For the text-containing cell, return its midpoint in [x, y] coordinate format. 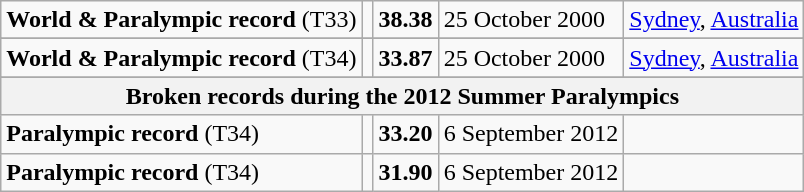
33.87 [406, 58]
38.38 [406, 20]
World & Paralympic record (T33) [182, 20]
World & Paralympic record (T34) [182, 58]
31.90 [406, 172]
33.20 [406, 134]
Broken records during the 2012 Summer Paralympics [402, 96]
